For the text-containing cell, return its midpoint in (x, y) coordinate format. 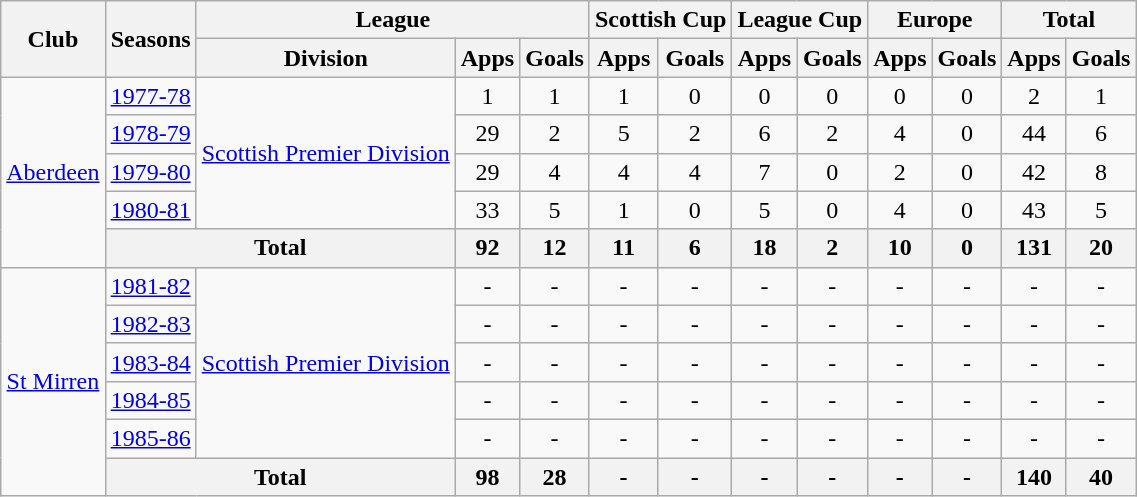
1978-79 (150, 134)
1977-78 (150, 96)
1981-82 (150, 286)
1979-80 (150, 172)
Scottish Cup (660, 20)
1980-81 (150, 210)
98 (487, 477)
7 (764, 172)
1983-84 (150, 362)
10 (900, 248)
1985-86 (150, 438)
Europe (935, 20)
44 (1034, 134)
Aberdeen (53, 172)
12 (555, 248)
42 (1034, 172)
40 (1101, 477)
43 (1034, 210)
League (392, 20)
28 (555, 477)
131 (1034, 248)
140 (1034, 477)
Division (326, 58)
Club (53, 39)
11 (623, 248)
Seasons (150, 39)
1984-85 (150, 400)
8 (1101, 172)
33 (487, 210)
League Cup (800, 20)
92 (487, 248)
1982-83 (150, 324)
20 (1101, 248)
St Mirren (53, 381)
18 (764, 248)
